Detect which cell encompasses the target text, then output its (x, y) center coordinate. 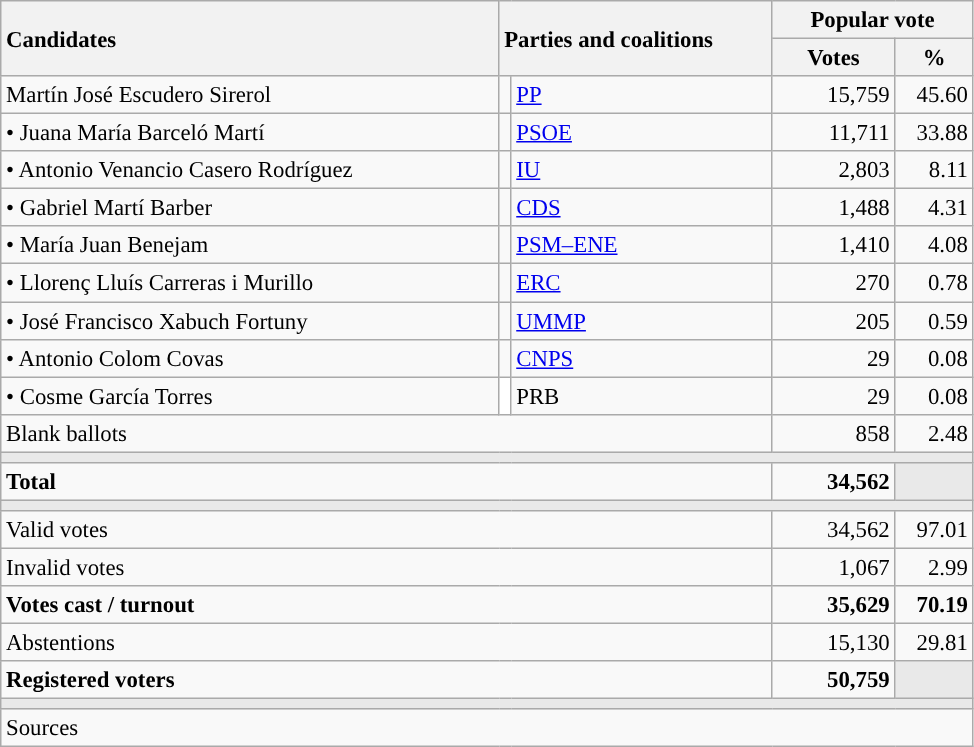
15,759 (834, 95)
Martín José Escudero Sirerol (250, 95)
29.81 (934, 643)
Popular vote (872, 20)
• Antonio Venancio Casero Rodríguez (250, 170)
45.60 (934, 95)
• Gabriel Martí Barber (250, 208)
• Llorenç Lluís Carreras i Murillo (250, 283)
Sources (487, 728)
Votes cast / turnout (386, 605)
Parties and coalitions (636, 38)
Votes (834, 58)
2.99 (934, 567)
2,803 (834, 170)
70.19 (934, 605)
4.31 (934, 208)
33.88 (934, 133)
Total (386, 482)
Candidates (250, 38)
Blank ballots (386, 433)
UMMP (642, 321)
0.78 (934, 283)
1,488 (834, 208)
205 (834, 321)
CNPS (642, 358)
Valid votes (386, 530)
97.01 (934, 530)
• María Juan Benejam (250, 245)
CDS (642, 208)
1,067 (834, 567)
PP (642, 95)
2.48 (934, 433)
PRB (642, 396)
• Antonio Colom Covas (250, 358)
PSOE (642, 133)
1,410 (834, 245)
Abstentions (386, 643)
15,130 (834, 643)
Registered voters (386, 680)
8.11 (934, 170)
ERC (642, 283)
0.59 (934, 321)
11,711 (834, 133)
• José Francisco Xabuch Fortuny (250, 321)
Invalid votes (386, 567)
858 (834, 433)
270 (834, 283)
35,629 (834, 605)
• Juana María Barceló Martí (250, 133)
% (934, 58)
PSM–ENE (642, 245)
IU (642, 170)
4.08 (934, 245)
50,759 (834, 680)
• Cosme García Torres (250, 396)
